Return [X, Y] of the center of cell containing provided text 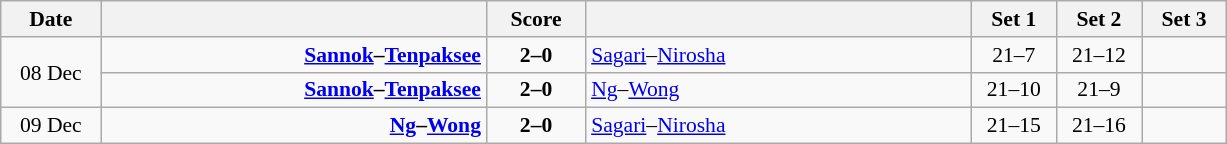
09 Dec [51, 126]
Set 2 [1098, 19]
21–16 [1098, 126]
Set 3 [1184, 19]
21–15 [1014, 126]
08 Dec [51, 72]
21–10 [1014, 90]
Date [51, 19]
21–9 [1098, 90]
21–7 [1014, 55]
Set 1 [1014, 19]
Score [536, 19]
21–12 [1098, 55]
